Search for the cell housing the specified text and yield its (x, y) center coordinate. 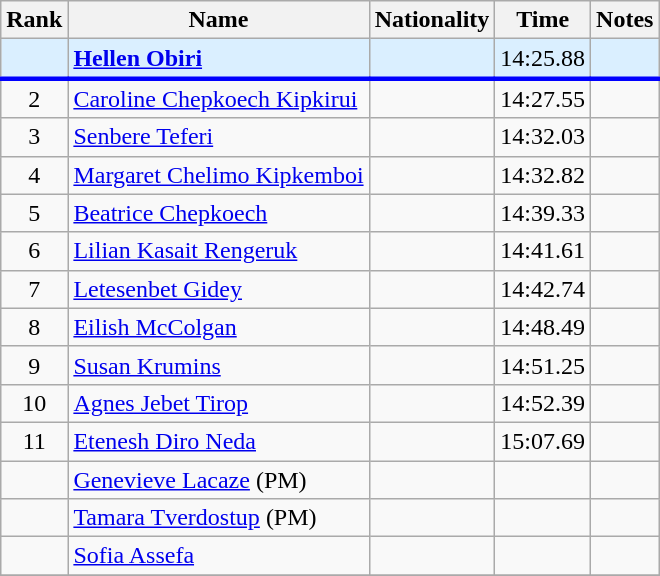
Letesenbet Gidey (218, 289)
14:52.39 (543, 403)
3 (34, 137)
14:32.03 (543, 137)
Agnes Jebet Tirop (218, 403)
Rank (34, 20)
Tamara Tverdostup (PM) (218, 518)
4 (34, 175)
Notes (625, 20)
14:42.74 (543, 289)
Name (218, 20)
Time (543, 20)
14:32.82 (543, 175)
10 (34, 403)
Hellen Obiri (218, 59)
14:39.33 (543, 213)
Caroline Chepkoech Kipkirui (218, 98)
Nationality (432, 20)
Genevieve Lacaze (PM) (218, 479)
14:48.49 (543, 327)
2 (34, 98)
Etenesh Diro Neda (218, 441)
5 (34, 213)
11 (34, 441)
14:41.61 (543, 251)
14:27.55 (543, 98)
Lilian Kasait Rengeruk (218, 251)
14:25.88 (543, 59)
15:07.69 (543, 441)
Beatrice Chepkoech (218, 213)
9 (34, 365)
14:51.25 (543, 365)
Senbere Teferi (218, 137)
7 (34, 289)
8 (34, 327)
Susan Krumins (218, 365)
6 (34, 251)
Margaret Chelimo Kipkemboi (218, 175)
Sofia Assefa (218, 556)
Eilish McColgan (218, 327)
